Provide the (X, Y) coordinate of the cell's center where the given text is located.  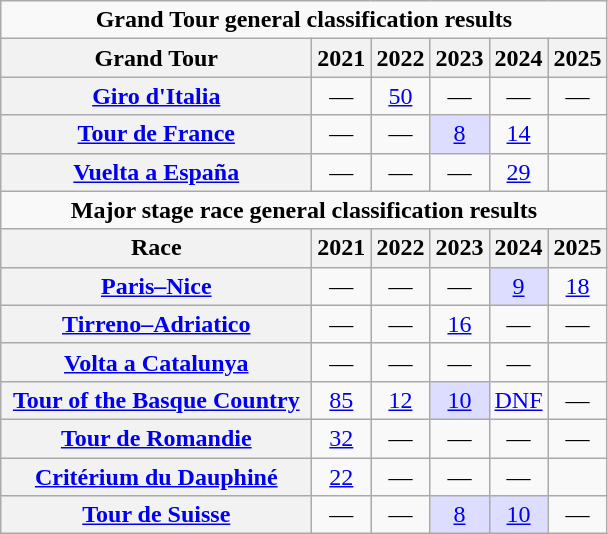
14 (518, 134)
50 (400, 96)
16 (460, 324)
Tour de Suisse (156, 515)
Paris–Nice (156, 286)
Vuelta a España (156, 172)
9 (518, 286)
Grand Tour (156, 58)
Major stage race general classification results (304, 210)
Tirreno–Adriatico (156, 324)
Critérium du Dauphiné (156, 477)
12 (400, 400)
Giro d'Italia (156, 96)
22 (342, 477)
DNF (518, 400)
Tour de France (156, 134)
32 (342, 438)
Volta a Catalunya (156, 362)
Tour of the Basque Country (156, 400)
29 (518, 172)
Grand Tour general classification results (304, 20)
85 (342, 400)
18 (578, 286)
Race (156, 248)
Tour de Romandie (156, 438)
